Determine the (x, y) coordinate at the center of the cell enclosing the given text.  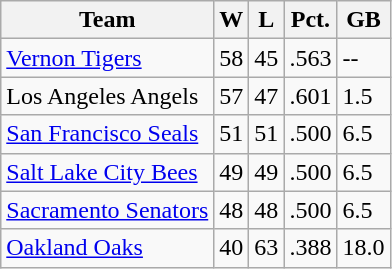
Vernon Tigers (108, 58)
18.0 (364, 248)
Salt Lake City Bees (108, 172)
L (266, 20)
Los Angeles Angels (108, 96)
San Francisco Seals (108, 134)
47 (266, 96)
.563 (310, 58)
Pct. (310, 20)
40 (232, 248)
63 (266, 248)
-- (364, 58)
45 (266, 58)
Oakland Oaks (108, 248)
1.5 (364, 96)
GB (364, 20)
Team (108, 20)
.388 (310, 248)
57 (232, 96)
Sacramento Senators (108, 210)
W (232, 20)
58 (232, 58)
.601 (310, 96)
